Determine the [x, y] coordinate at the center of the cell enclosing the given text.  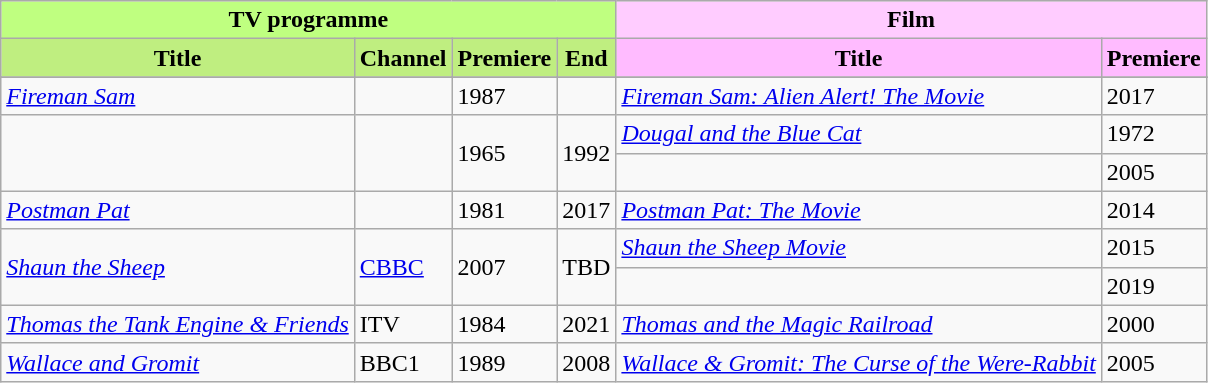
1989 [504, 362]
2021 [586, 324]
1992 [586, 153]
Postman Pat: The Movie [858, 210]
TBD [586, 267]
2007 [504, 267]
ITV [403, 324]
2015 [1154, 248]
End [586, 58]
Thomas and the Magic Railroad [858, 324]
1972 [1154, 134]
Shaun the Sheep [178, 267]
1987 [504, 96]
2019 [1154, 286]
Postman Pat [178, 210]
Fireman Sam: Alien Alert! The Movie [858, 96]
2000 [1154, 324]
1965 [504, 153]
Wallace and Gromit [178, 362]
1984 [504, 324]
Film [911, 20]
Wallace & Gromit: The Curse of the Were-Rabbit [858, 362]
TV programme [308, 20]
2008 [586, 362]
Thomas the Tank Engine & Friends [178, 324]
2014 [1154, 210]
Dougal and the Blue Cat [858, 134]
Fireman Sam [178, 96]
Channel [403, 58]
BBC1 [403, 362]
Shaun the Sheep Movie [858, 248]
CBBC [403, 267]
1981 [504, 210]
